Scan for the cell matching the given text and deliver its (x, y) coordinate at center. 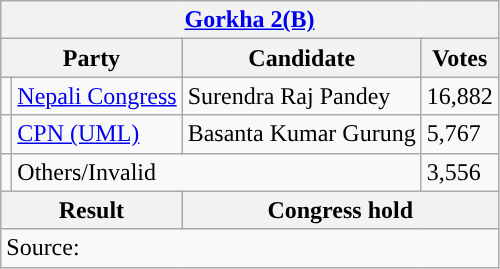
5,767 (460, 134)
Party (92, 58)
Nepali Congress (97, 96)
Others/Invalid (216, 172)
Congress hold (340, 210)
Candidate (302, 58)
Source: (250, 248)
16,882 (460, 96)
Result (92, 210)
Gorkha 2(B) (250, 20)
3,556 (460, 172)
Votes (460, 58)
CPN (UML) (97, 134)
Surendra Raj Pandey (302, 96)
Basanta Kumar Gurung (302, 134)
